For the text-containing cell, return its midpoint in [x, y] coordinate format. 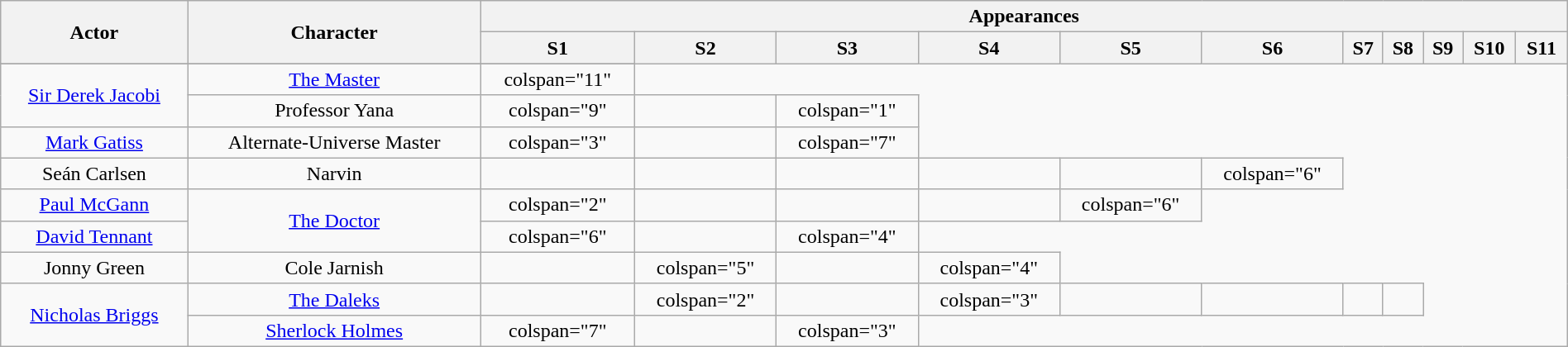
S1 [557, 48]
Mark Gatiss [94, 142]
S5 [1130, 48]
colspan="5" [705, 268]
Seán Carlsen [94, 173]
Jonny Green [94, 268]
Professor Yana [334, 111]
Character [334, 32]
S8 [1403, 48]
Sherlock Holmes [334, 330]
Appearances [1024, 17]
The Doctor [334, 221]
Actor [94, 32]
S4 [989, 48]
The Daleks [334, 299]
S7 [1363, 48]
Sir Derek Jacobi [94, 95]
S9 [1443, 48]
Paul McGann [94, 205]
Cole Jarnish [334, 268]
S3 [847, 48]
S6 [1272, 48]
David Tennant [94, 236]
colspan="11" [557, 79]
S11 [1542, 48]
colspan="1" [847, 111]
Narvin [334, 173]
S2 [705, 48]
Nicholas Briggs [94, 315]
S10 [1489, 48]
Alternate-Universe Master [334, 142]
colspan="9" [557, 111]
The Master [334, 79]
